From the cell containing the given text, extract its center point as [x, y] coordinate. 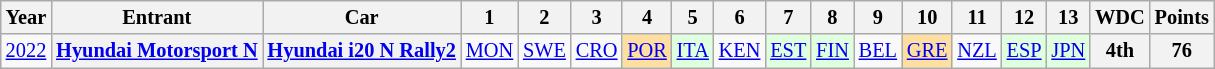
Points [1182, 17]
SWE [544, 51]
3 [597, 17]
Hyundai Motorsport N [156, 51]
2 [544, 17]
2022 [26, 51]
Car [361, 17]
13 [1068, 17]
POR [646, 51]
9 [878, 17]
BEL [878, 51]
ITA [693, 51]
CRO [597, 51]
NZL [976, 51]
6 [740, 17]
WDC [1120, 17]
76 [1182, 51]
8 [832, 17]
Hyundai i20 N Rally2 [361, 51]
EST [788, 51]
12 [1024, 17]
Entrant [156, 17]
ESP [1024, 51]
KEN [740, 51]
GRE [927, 51]
MON [490, 51]
1 [490, 17]
10 [927, 17]
7 [788, 17]
4th [1120, 51]
11 [976, 17]
JPN [1068, 51]
Year [26, 17]
FIN [832, 51]
4 [646, 17]
5 [693, 17]
